Locate the cell with the specified text and output its (x, y) center coordinate. 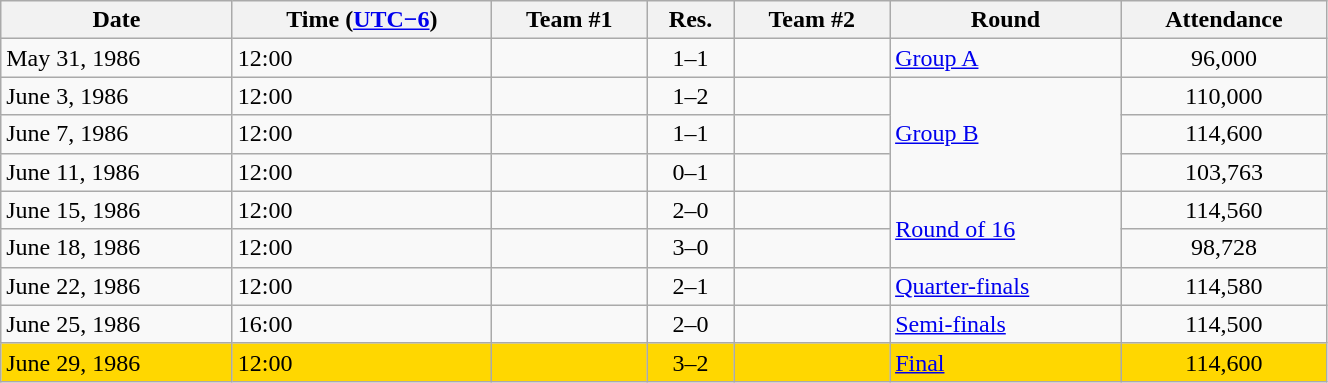
June 25, 1986 (117, 324)
Group A (1006, 58)
16:00 (362, 324)
2–1 (690, 286)
3–2 (690, 362)
Final (1006, 362)
Semi-finals (1006, 324)
May 31, 1986 (117, 58)
Res. (690, 20)
114,500 (1224, 324)
June 11, 1986 (117, 172)
Quarter-finals (1006, 286)
June 7, 1986 (117, 134)
110,000 (1224, 96)
Round of 16 (1006, 229)
3–0 (690, 248)
Date (117, 20)
103,763 (1224, 172)
98,728 (1224, 248)
114,560 (1224, 210)
June 15, 1986 (117, 210)
114,580 (1224, 286)
Team #1 (569, 20)
1–2 (690, 96)
0–1 (690, 172)
June 22, 1986 (117, 286)
96,000 (1224, 58)
Attendance (1224, 20)
June 18, 1986 (117, 248)
Round (1006, 20)
June 29, 1986 (117, 362)
Team #2 (812, 20)
June 3, 1986 (117, 96)
Time (UTC−6) (362, 20)
Group B (1006, 134)
